Find where the given text appears and provide that cell's center as (x, y) coordinate. 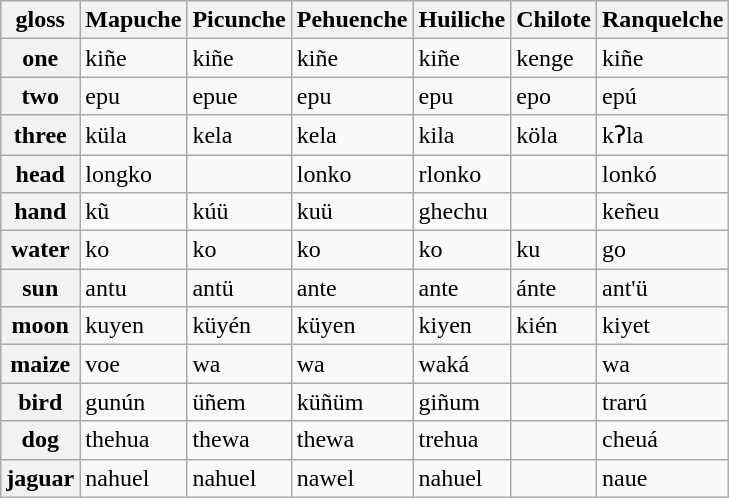
naue (662, 478)
jaguar (40, 478)
head (40, 173)
ant'ü (662, 288)
voe (134, 364)
rlonko (462, 173)
waká (462, 364)
küla (134, 135)
Pehuenche (352, 20)
lonkó (662, 173)
two (40, 96)
giñum (462, 402)
antü (239, 288)
üñem (239, 402)
thehua (134, 440)
keñeu (662, 212)
Ranquelche (662, 20)
one (40, 58)
longko (134, 173)
trarú (662, 402)
hand (40, 212)
kũ (134, 212)
kuyen (134, 326)
ánte (554, 288)
maize (40, 364)
kenge (554, 58)
Picunche (239, 20)
sun (40, 288)
gunún (134, 402)
epue (239, 96)
cheuá (662, 440)
Mapuche (134, 20)
kúü (239, 212)
ku (554, 250)
antu (134, 288)
gloss (40, 20)
water (40, 250)
dog (40, 440)
kién (554, 326)
trehua (462, 440)
Huiliche (462, 20)
nawel (352, 478)
bird (40, 402)
küyén (239, 326)
kila (462, 135)
three (40, 135)
Chilote (554, 20)
kʔla (662, 135)
küyen (352, 326)
lonko (352, 173)
kiyet (662, 326)
küñüm (352, 402)
epú (662, 96)
köla (554, 135)
ghechu (462, 212)
kiyen (462, 326)
go (662, 250)
kuü (352, 212)
moon (40, 326)
epo (554, 96)
